Capture the cell that displays the provided text and extract its (X, Y) central coordinate. 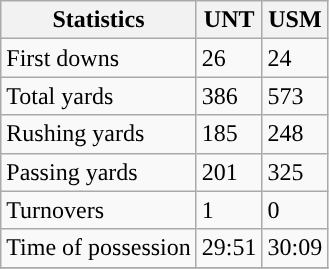
26 (229, 58)
USM (295, 20)
0 (295, 210)
386 (229, 96)
30:09 (295, 248)
UNT (229, 20)
325 (295, 172)
First downs (99, 58)
Total yards (99, 96)
Time of possession (99, 248)
1 (229, 210)
Passing yards (99, 172)
Rushing yards (99, 134)
24 (295, 58)
248 (295, 134)
Turnovers (99, 210)
201 (229, 172)
29:51 (229, 248)
185 (229, 134)
573 (295, 96)
Statistics (99, 20)
